Pinpoint the cell where the given text exists, returning its [X, Y] midpoint coordinate. 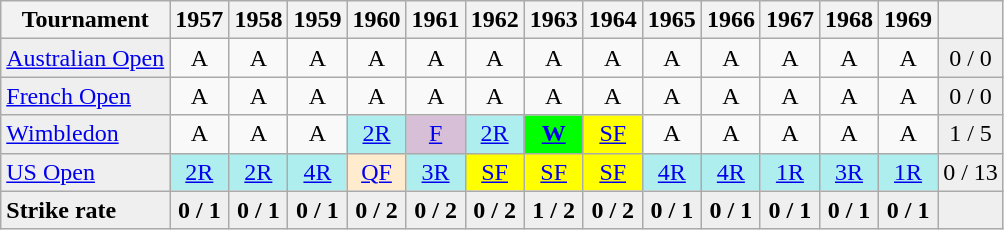
1966 [730, 20]
W [554, 134]
US Open [86, 172]
1965 [672, 20]
1961 [436, 20]
1964 [612, 20]
1967 [790, 20]
Strike rate [86, 210]
Tournament [86, 20]
1960 [376, 20]
1963 [554, 20]
1969 [908, 20]
French Open [86, 96]
1968 [848, 20]
1957 [200, 20]
Wimbledon [86, 134]
1 / 5 [971, 134]
1 / 2 [554, 210]
1958 [258, 20]
1962 [494, 20]
0 / 13 [971, 172]
1959 [318, 20]
F [436, 134]
Australian Open [86, 58]
QF [376, 172]
